Identify which cell holds the provided text, then report its [x, y] central coordinate. 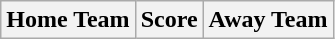
Away Team [268, 20]
Home Team [68, 20]
Score [169, 20]
